Locate the cell with the specified text and output its [X, Y] center coordinate. 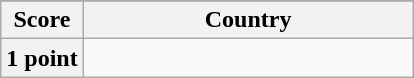
Score [42, 20]
1 point [42, 58]
Country [248, 20]
